Pinpoint the cell where the given text exists, returning its (X, Y) midpoint coordinate. 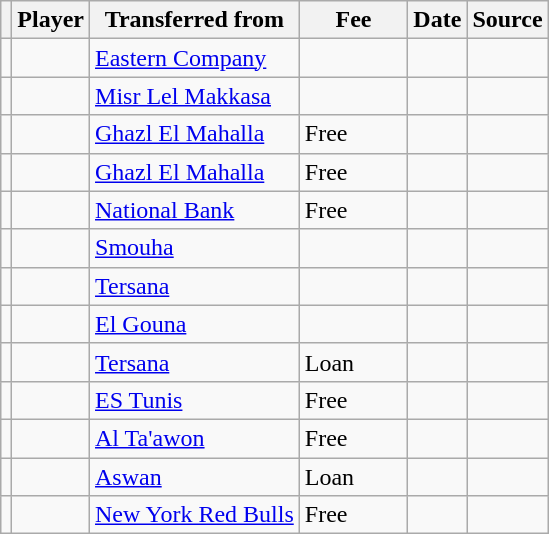
ES Tunis (195, 400)
Misr Lel Makkasa (195, 96)
Eastern Company (195, 58)
Aswan (195, 477)
Source (508, 20)
Smouha (195, 248)
Al Ta'awon (195, 438)
Player (51, 20)
El Gouna (195, 324)
National Bank (195, 210)
New York Red Bulls (195, 515)
Date (438, 20)
Fee (354, 20)
Transferred from (195, 20)
